Scan for the cell matching the given text and deliver its [X, Y] coordinate at center. 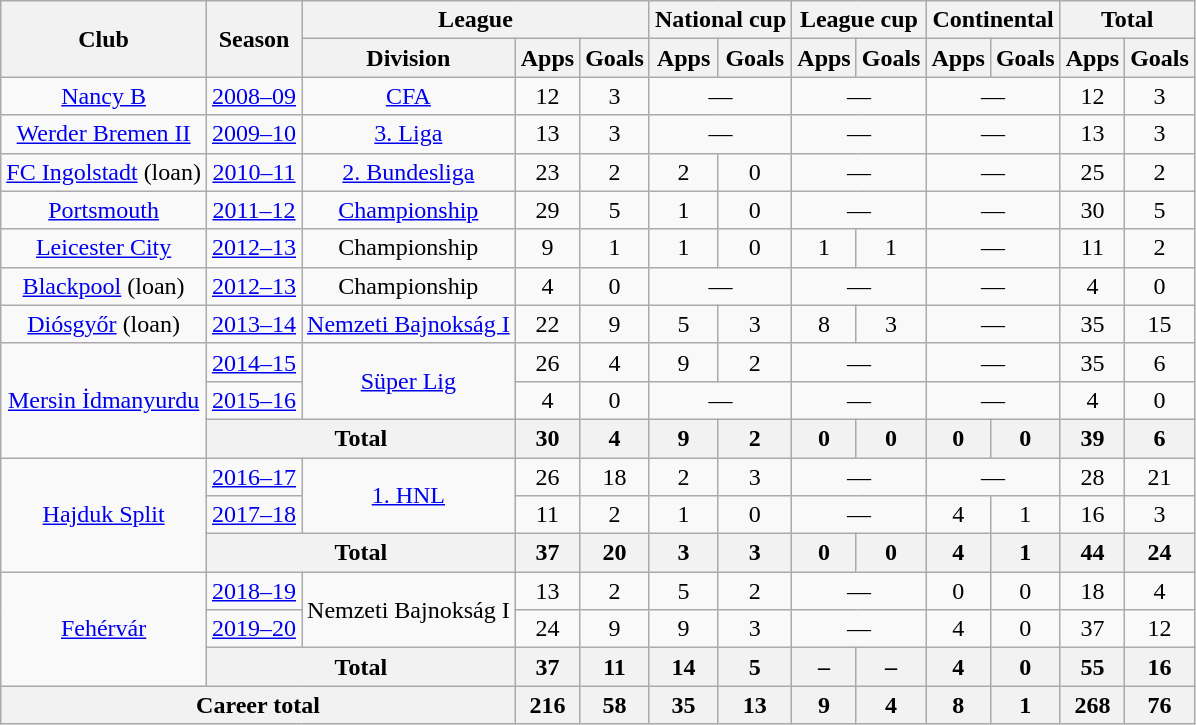
Season [254, 39]
Club [104, 39]
2014–15 [254, 362]
3. Liga [409, 134]
44 [1092, 553]
Hajduk Split [104, 515]
2. Bundesliga [409, 172]
Nancy B [104, 96]
Mersin İdmanyurdu [104, 400]
2019–20 [254, 629]
Continental [993, 20]
29 [547, 210]
2011–12 [254, 210]
23 [547, 172]
15 [1160, 324]
FC Ingolstadt (loan) [104, 172]
216 [547, 705]
2013–14 [254, 324]
League [476, 20]
21 [1160, 477]
Portsmouth [104, 210]
22 [547, 324]
Blackpool (loan) [104, 286]
Diósgyőr (loan) [104, 324]
55 [1092, 667]
14 [683, 667]
2017–18 [254, 515]
CFA [409, 96]
Career total [258, 705]
2015–16 [254, 400]
58 [615, 705]
2016–17 [254, 477]
2010–11 [254, 172]
Werder Bremen II [104, 134]
2008–09 [254, 96]
25 [1092, 172]
2009–10 [254, 134]
268 [1092, 705]
Süper Lig [409, 381]
76 [1160, 705]
2018–19 [254, 591]
National cup [720, 20]
Division [409, 58]
39 [1092, 438]
20 [615, 553]
Leicester City [104, 248]
Fehérvár [104, 629]
League cup [859, 20]
1. HNL [409, 496]
28 [1092, 477]
